For the text-containing cell, return its midpoint in (x, y) coordinate format. 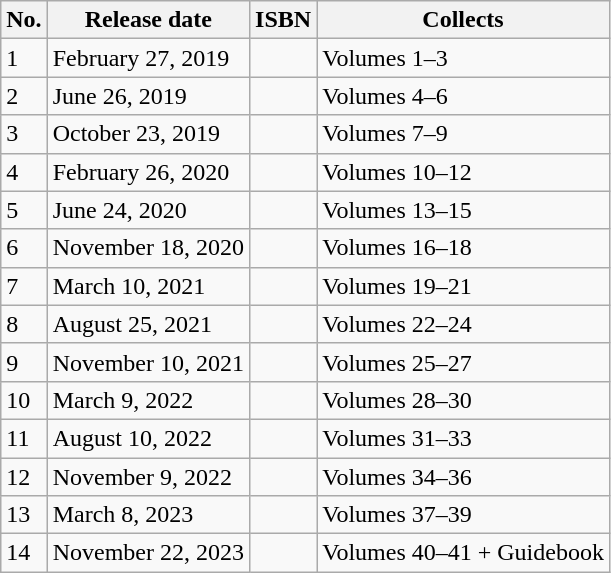
Volumes 1–3 (464, 58)
March 9, 2022 (148, 400)
4 (24, 172)
October 23, 2019 (148, 134)
7 (24, 286)
November 9, 2022 (148, 477)
Volumes 28–30 (464, 400)
February 27, 2019 (148, 58)
Volumes 25–27 (464, 362)
6 (24, 248)
November 18, 2020 (148, 248)
5 (24, 210)
Volumes 31–33 (464, 438)
Collects (464, 20)
13 (24, 515)
Volumes 19–21 (464, 286)
August 10, 2022 (148, 438)
Volumes 40–41 + Guidebook (464, 553)
November 10, 2021 (148, 362)
February 26, 2020 (148, 172)
Volumes 7–9 (464, 134)
8 (24, 324)
3 (24, 134)
June 26, 2019 (148, 96)
10 (24, 400)
Volumes 13–15 (464, 210)
June 24, 2020 (148, 210)
March 8, 2023 (148, 515)
9 (24, 362)
Release date (148, 20)
ISBN (284, 20)
Volumes 22–24 (464, 324)
1 (24, 58)
12 (24, 477)
No. (24, 20)
Volumes 4–6 (464, 96)
Volumes 16–18 (464, 248)
August 25, 2021 (148, 324)
2 (24, 96)
14 (24, 553)
Volumes 10–12 (464, 172)
March 10, 2021 (148, 286)
Volumes 34–36 (464, 477)
11 (24, 438)
November 22, 2023 (148, 553)
Volumes 37–39 (464, 515)
